Extract the (x, y) coordinate from the center of the cell holding the provided text.  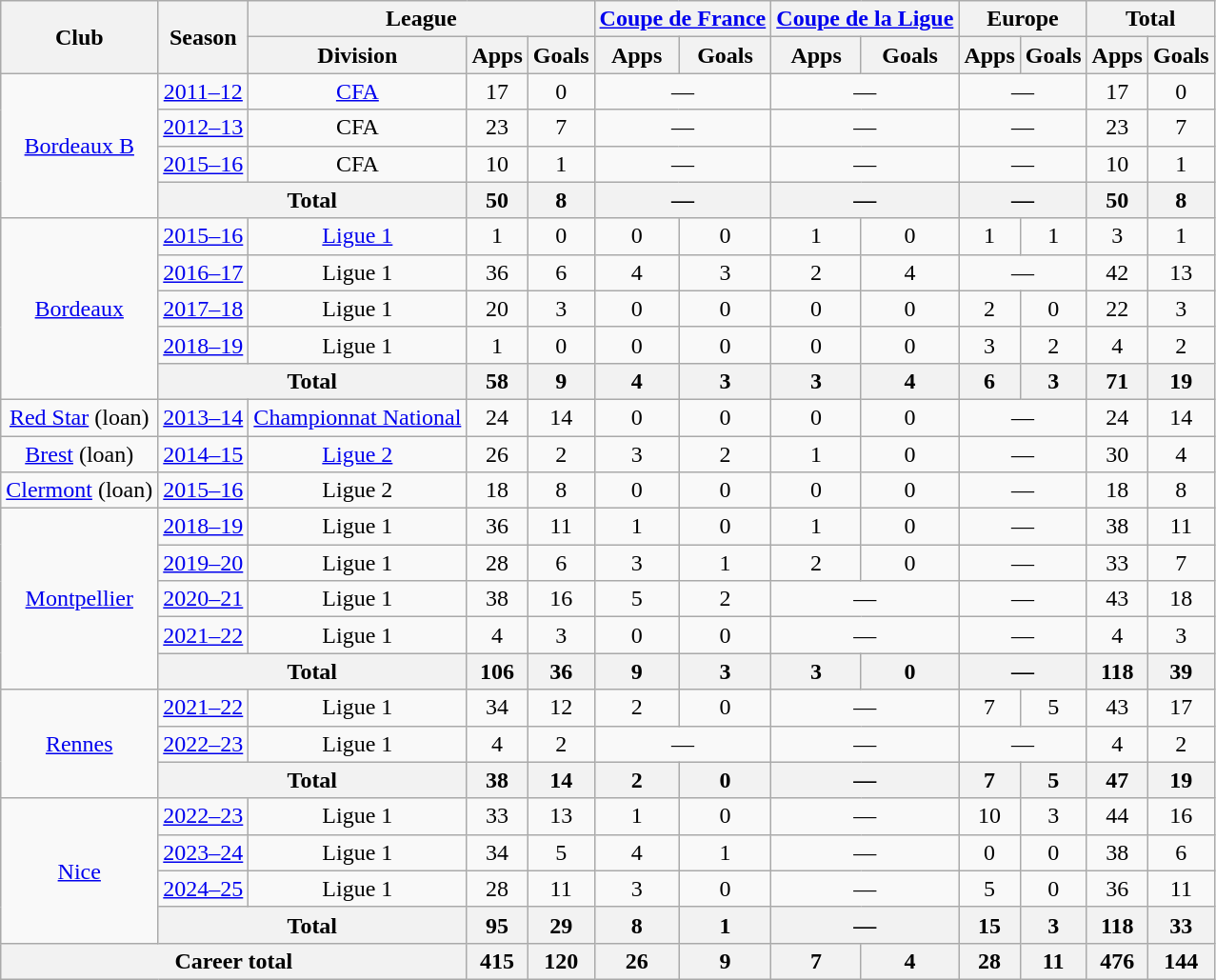
29 (561, 925)
71 (1117, 381)
Career total (234, 961)
2023–24 (204, 852)
12 (561, 708)
2013–14 (204, 417)
15 (989, 925)
Bordeaux (80, 309)
Nice (80, 870)
47 (1117, 780)
95 (497, 925)
22 (1117, 309)
Bordeaux B (80, 146)
20 (497, 309)
Coupe de France (683, 19)
Division (358, 55)
2011–12 (204, 91)
2012–13 (204, 128)
League (421, 19)
2019–20 (204, 563)
2016–17 (204, 272)
Clermont (loan) (80, 490)
Club (80, 37)
Red Star (loan) (80, 417)
144 (1181, 961)
Coupe de la Ligue (865, 19)
2014–15 (204, 454)
Season (204, 37)
120 (561, 961)
476 (1117, 961)
415 (497, 961)
2020–21 (204, 599)
2024–25 (204, 889)
Europe (1023, 19)
39 (1181, 671)
42 (1117, 272)
106 (497, 671)
Montpellier (80, 599)
30 (1117, 454)
44 (1117, 816)
2017–18 (204, 309)
Championnat National (358, 417)
58 (497, 381)
Rennes (80, 744)
Brest (loan) (80, 454)
